Identify which cell holds the provided text, then report its [x, y] central coordinate. 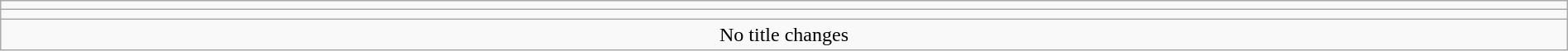
No title changes [784, 35]
